Search for the cell housing the specified text and yield its (X, Y) center coordinate. 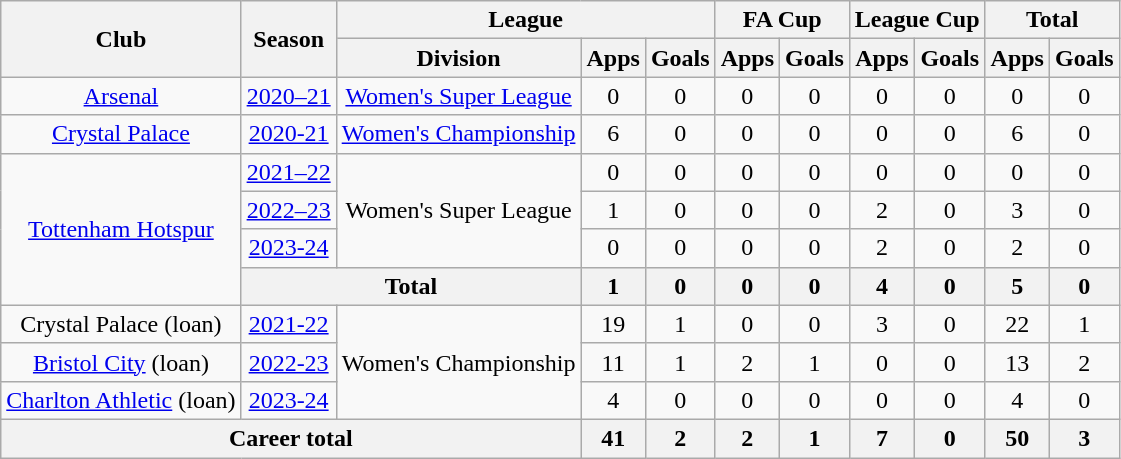
41 (613, 438)
Tottenham Hotspur (121, 229)
Season (288, 39)
2022–23 (288, 210)
2020–21 (288, 96)
2020-21 (288, 134)
Charlton Athletic (loan) (121, 400)
7 (882, 438)
Division (458, 58)
FA Cup (782, 20)
League (526, 20)
2022-23 (288, 362)
2021-22 (288, 324)
Career total (291, 438)
Crystal Palace (loan) (121, 324)
50 (1017, 438)
Crystal Palace (121, 134)
22 (1017, 324)
Club (121, 39)
League Cup (917, 20)
5 (1017, 286)
19 (613, 324)
Bristol City (loan) (121, 362)
13 (1017, 362)
2021–22 (288, 172)
Arsenal (121, 96)
11 (613, 362)
